Detect which cell encompasses the target text, then output its (x, y) center coordinate. 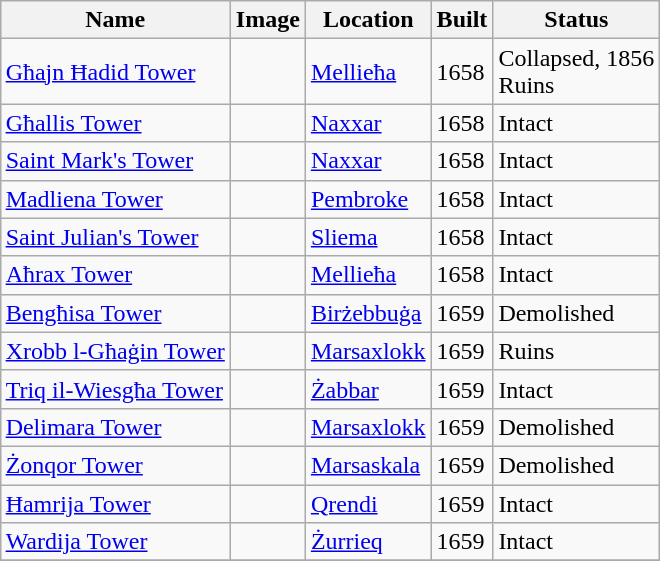
Żurrieq (368, 542)
Żonqor Tower (115, 465)
Name (115, 20)
Delimara Tower (115, 427)
Aħrax Tower (115, 275)
Għallis Tower (115, 123)
Pembroke (368, 199)
Wardija Tower (115, 542)
Xrobb l-Għaġin Tower (115, 351)
Sliema (368, 237)
Ħamrija Tower (115, 503)
Location (368, 20)
Madliena Tower (115, 199)
Ruins (576, 351)
Qrendi (368, 503)
Marsaskala (368, 465)
Bengħisa Tower (115, 313)
Għajn Ħadid Tower (115, 72)
Saint Julian's Tower (115, 237)
Birżebbuġa (368, 313)
Status (576, 20)
Saint Mark's Tower (115, 161)
Image (268, 20)
Żabbar (368, 389)
Triq il-Wiesgħa Tower (115, 389)
Built (462, 20)
Collapsed, 1856Ruins (576, 72)
